Pinpoint the cell where the given text exists, returning its (x, y) midpoint coordinate. 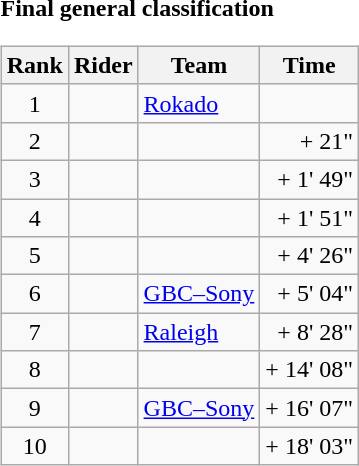
+ 1' 49" (310, 179)
+ 5' 04" (310, 294)
Team (199, 65)
+ 18' 03" (310, 446)
+ 16' 07" (310, 408)
+ 8' 28" (310, 332)
Rank (34, 65)
1 (34, 103)
Rokado (199, 103)
5 (34, 256)
+ 14' 08" (310, 370)
2 (34, 141)
Time (310, 65)
+ 4' 26" (310, 256)
Raleigh (199, 332)
7 (34, 332)
6 (34, 294)
+ 21" (310, 141)
3 (34, 179)
+ 1' 51" (310, 217)
10 (34, 446)
Rider (103, 65)
4 (34, 217)
9 (34, 408)
8 (34, 370)
